Identify which cell holds the provided text, then report its (x, y) central coordinate. 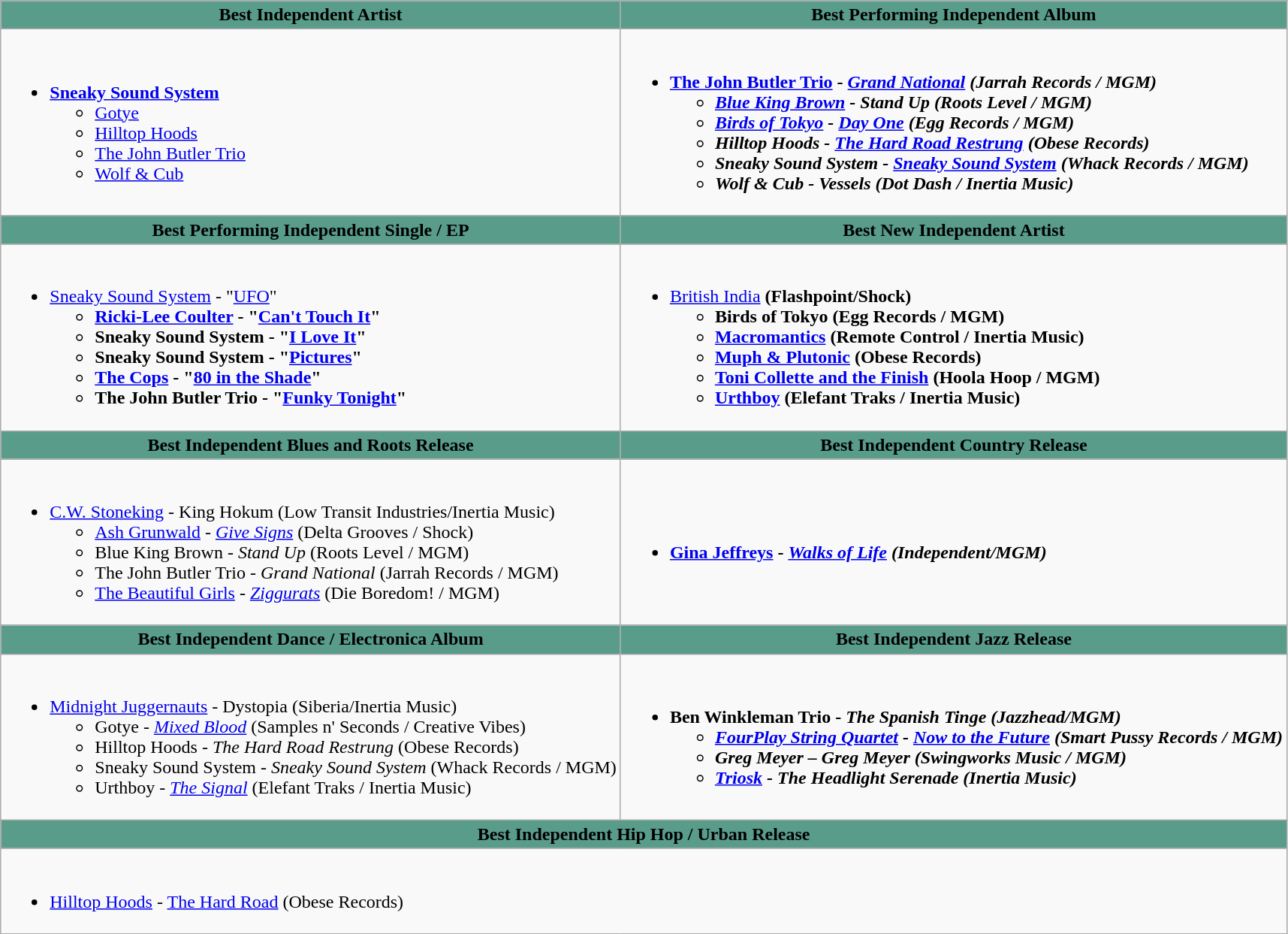
Best Independent Blues and Roots Release (311, 445)
Best Independent Country Release (954, 445)
Sneaky Sound SystemGotyeHilltop HoodsThe John Butler TrioWolf & Cub (311, 122)
Best Independent Artist (311, 15)
Hilltop Hoods - The Hard Road (Obese Records) (644, 891)
Best Independent Dance / Electronica Album (311, 639)
Best Performing Independent Single / EP (311, 230)
Best Performing Independent Album (954, 15)
Best Independent Jazz Release (954, 639)
Gina Jeffreys - Walks of Life (Independent/MGM) (954, 543)
Best New Independent Artist (954, 230)
Best Independent Hip Hop / Urban Release (644, 834)
